Detect which cell encompasses the target text, then output its (X, Y) center coordinate. 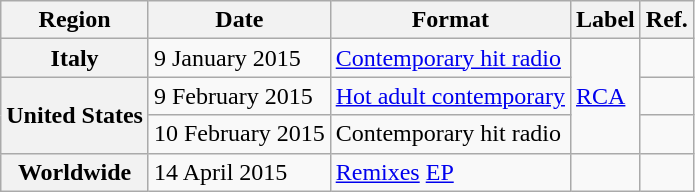
Worldwide (75, 172)
RCA (606, 96)
10 February 2015 (239, 134)
Format (450, 20)
Hot adult contemporary (450, 96)
9 February 2015 (239, 96)
14 April 2015 (239, 172)
Italy (75, 58)
United States (75, 115)
Ref. (666, 20)
Region (75, 20)
Label (606, 20)
9 January 2015 (239, 58)
Date (239, 20)
Remixes EP (450, 172)
